Search for the cell housing the specified text and yield its (X, Y) center coordinate. 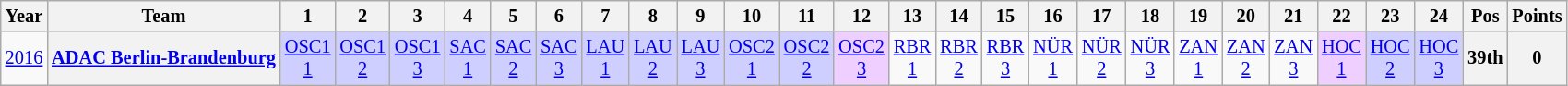
ADAC Berlin-Brandenburg (164, 58)
8 (653, 16)
12 (861, 16)
ZAN3 (1294, 58)
20 (1246, 16)
16 (1053, 16)
Points (1537, 16)
7 (605, 16)
Team (164, 16)
NÜR2 (1101, 58)
RBR3 (1005, 58)
ZAN1 (1198, 58)
LAU2 (653, 58)
14 (958, 16)
OSC13 (418, 58)
Year (24, 16)
24 (1439, 16)
LAU1 (605, 58)
2016 (24, 58)
39th (1485, 58)
OSC22 (807, 58)
0 (1537, 58)
OSC12 (362, 58)
OSC11 (308, 58)
15 (1005, 16)
SAC2 (513, 58)
22 (1341, 16)
HOC3 (1439, 58)
21 (1294, 16)
Pos (1485, 16)
NÜR1 (1053, 58)
HOC1 (1341, 58)
ZAN2 (1246, 58)
23 (1391, 16)
10 (752, 16)
LAU3 (701, 58)
NÜR3 (1151, 58)
HOC2 (1391, 58)
1 (308, 16)
OSC23 (861, 58)
OSC21 (752, 58)
9 (701, 16)
SAC1 (467, 58)
19 (1198, 16)
17 (1101, 16)
4 (467, 16)
3 (418, 16)
RBR2 (958, 58)
6 (559, 16)
18 (1151, 16)
11 (807, 16)
SAC3 (559, 58)
RBR1 (912, 58)
13 (912, 16)
5 (513, 16)
2 (362, 16)
